Return the [X, Y] coordinate for the center point of the cell that contains the specified text.  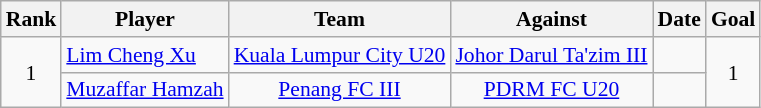
Date [680, 19]
Kuala Lumpur City U20 [340, 55]
Against [551, 19]
Team [340, 19]
Penang FC III [340, 90]
Johor Darul Ta'zim III [551, 55]
Muzaffar Hamzah [144, 90]
Player [144, 19]
Goal [734, 19]
Rank [32, 19]
PDRM FC U20 [551, 90]
Lim Cheng Xu [144, 55]
